Provide the (X, Y) coordinate of the cell's center where the given text is located.  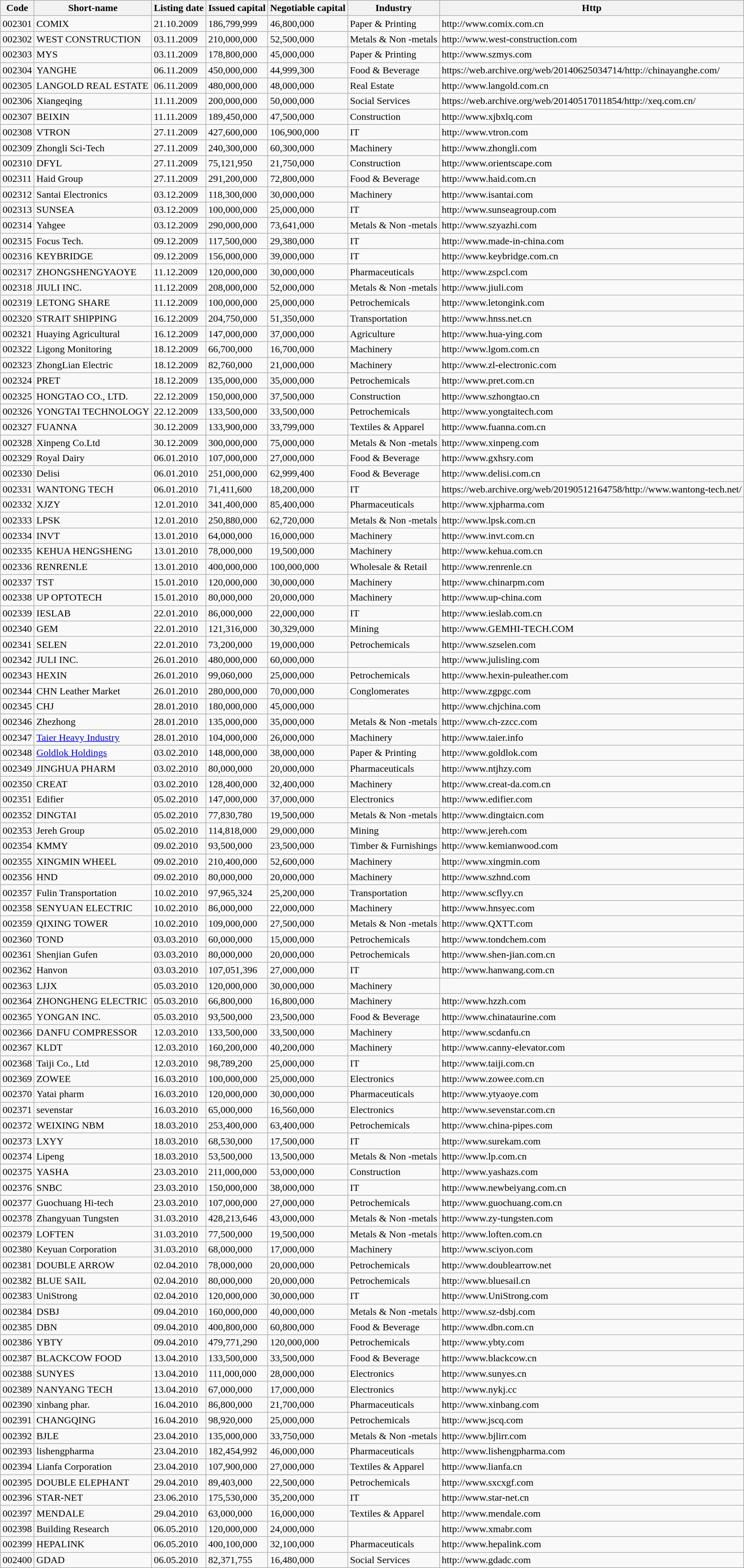
http://www.xmabr.com (591, 1529)
http://www.jscq.com (591, 1420)
HEPALINK (93, 1544)
002365 (17, 1017)
97,965,324 (237, 892)
002309 (17, 148)
450,000,000 (237, 70)
002367 (17, 1048)
Real Estate (393, 86)
002343 (17, 675)
002378 (17, 1219)
002358 (17, 908)
http://www.china-pipes.com (591, 1125)
Fulin Transportation (93, 892)
479,771,290 (237, 1343)
ZHONGSHENGYAOYE (93, 272)
341,400,000 (237, 505)
http://www.surekam.com (591, 1141)
208,000,000 (237, 287)
CHANGQING (93, 1420)
002322 (17, 349)
35,200,000 (308, 1498)
WEIXING NBM (93, 1125)
http://www.scdanfu.cn (591, 1032)
002312 (17, 194)
http://www.GEMHI-TECH.COM (591, 629)
http://www.yashazs.com (591, 1172)
002338 (17, 598)
Santai Electronics (93, 194)
002396 (17, 1498)
ZOWEE (93, 1079)
http://www.creat-da.com.cn (591, 784)
002340 (17, 629)
002359 (17, 923)
Yatai pharm (93, 1094)
GEM (93, 629)
QIXING TOWER (93, 923)
68,530,000 (237, 1141)
44,999,300 (308, 70)
251,000,000 (237, 474)
SELEN (93, 644)
http://www.kehua.com.cn (591, 551)
Zhangyuan Tungsten (93, 1219)
http://www.gxhsry.com (591, 458)
Http (591, 8)
25,200,000 (308, 892)
http://www.xinpeng.com (591, 442)
002303 (17, 55)
002364 (17, 1001)
002360 (17, 939)
http://www.lpsk.com.cn (591, 520)
UniStrong (93, 1296)
002307 (17, 117)
210,000,000 (237, 39)
STRAIT SHIPPING (93, 318)
16,480,000 (308, 1560)
400,800,000 (237, 1327)
DANFU COMPRESSOR (93, 1032)
002393 (17, 1451)
Delisi (93, 474)
39,000,000 (308, 256)
148,000,000 (237, 753)
https://web.archive.org/web/20140517011854/http://xeq.com.cn/ (591, 101)
002399 (17, 1544)
002336 (17, 567)
Short-name (93, 8)
002381 (17, 1265)
21,700,000 (308, 1405)
178,800,000 (237, 55)
http://www.haid.com.cn (591, 179)
002321 (17, 334)
http://www.zl-electronic.com (591, 365)
17,500,000 (308, 1141)
002333 (17, 520)
002344 (17, 691)
18,200,000 (308, 489)
Taier Heavy Industry (93, 738)
http://www.zhongli.com (591, 148)
http://www.bluesail.cn (591, 1281)
VTRON (93, 132)
http://www.bjlirr.com (591, 1435)
TST (93, 582)
CREAT (93, 784)
BJLE (93, 1435)
XINGMIN WHEEL (93, 861)
http://www.fuanna.com.cn (591, 427)
SUNYES (93, 1374)
http://www.letongink.com (591, 303)
WEST CONSTRUCTION (93, 39)
13,500,000 (308, 1156)
211,000,000 (237, 1172)
46,800,000 (308, 24)
DBN (93, 1327)
400,000,000 (237, 567)
37,500,000 (308, 396)
STAR-NET (93, 1498)
002390 (17, 1405)
http://www.zgpgc.com (591, 691)
107,900,000 (237, 1467)
http://www.xjpharma.com (591, 505)
002334 (17, 536)
http://www.delisi.com.cn (591, 474)
http://www.ntjhzy.com (591, 769)
002332 (17, 505)
http://www.gdadc.com (591, 1560)
82,371,755 (237, 1560)
http://www.chinataurine.com (591, 1017)
77,500,000 (237, 1234)
210,400,000 (237, 861)
240,300,000 (237, 148)
http://www.invt.com.cn (591, 536)
43,000,000 (308, 1219)
002383 (17, 1296)
http://www.hnss.net.cn (591, 318)
71,411,600 (237, 489)
189,450,000 (237, 117)
INVT (93, 536)
427,600,000 (237, 132)
RENRENLE (93, 567)
002374 (17, 1156)
CHN Leather Market (93, 691)
Agriculture (393, 334)
002373 (17, 1141)
http://www.tondchem.com (591, 939)
002341 (17, 644)
http://www.ieslab.com.cn (591, 613)
Xinpeng Co.Ltd (93, 442)
16,700,000 (308, 349)
http://www.loften.com.cn (591, 1234)
http://www.isantai.com (591, 194)
Timber & Furnishings (393, 846)
MYS (93, 55)
Taiji Co., Ltd (93, 1063)
Issued capital (237, 8)
Lianfa Corporation (93, 1467)
89,403,000 (237, 1482)
99,060,000 (237, 675)
http://www.edifier.com (591, 799)
http://www.jiuli.com (591, 287)
SENYUAN ELECTRIC (93, 908)
23.06.2010 (179, 1498)
002375 (17, 1172)
http://www.zspcl.com (591, 272)
002368 (17, 1063)
KEHUA HENGSHENG (93, 551)
002310 (17, 163)
160,000,000 (237, 1312)
002330 (17, 474)
52,500,000 (308, 39)
47,500,000 (308, 117)
175,530,000 (237, 1498)
http://www.west-construction.com (591, 39)
15,000,000 (308, 939)
118,300,000 (237, 194)
002306 (17, 101)
http://www.szhnd.com (591, 877)
002388 (17, 1374)
http://www.lianfa.cn (591, 1467)
21,000,000 (308, 365)
002345 (17, 707)
UP OPTOTECH (93, 598)
http://www.sxcxgf.com (591, 1482)
http://www.szselen.com (591, 644)
002316 (17, 256)
http://www.sunyes.cn (591, 1374)
KMMY (93, 846)
72,800,000 (308, 179)
002372 (17, 1125)
Negotiable capital (308, 8)
JIULI INC. (93, 287)
IESLAB (93, 613)
LJJX (93, 986)
002335 (17, 551)
86,800,000 (237, 1405)
75,121,950 (237, 163)
CHJ (93, 707)
53,000,000 (308, 1172)
FUANNA (93, 427)
Code (17, 8)
62,999,400 (308, 474)
http://www.guochuang.com.cn (591, 1203)
50,000,000 (308, 101)
002315 (17, 241)
http://www.QXTT.com (591, 923)
64,000,000 (237, 536)
156,000,000 (237, 256)
82,760,000 (237, 365)
HND (93, 877)
ZHONGHENG ELECTRIC (93, 1001)
27,500,000 (308, 923)
LPSK (93, 520)
lishengpharma (93, 1451)
32,100,000 (308, 1544)
KEYBRIDGE (93, 256)
002350 (17, 784)
62,720,000 (308, 520)
002371 (17, 1110)
http://www.zowee.com.cn (591, 1079)
46,000,000 (308, 1451)
YONGTAI TECHNOLOGY (93, 411)
YBTY (93, 1343)
Shenjian Gufen (93, 955)
29,000,000 (308, 830)
TOND (93, 939)
http://www.shen-jian.com.cn (591, 955)
http://www.xinbang.com (591, 1405)
https://web.archive.org/web/20140625034714/http://chinayanghe.com/ (591, 70)
002325 (17, 396)
002370 (17, 1094)
Royal Dairy (93, 458)
http://www.xjbxlq.com (591, 117)
MENDALE (93, 1513)
002357 (17, 892)
002395 (17, 1482)
002354 (17, 846)
Zhezhong (93, 722)
114,818,000 (237, 830)
002398 (17, 1529)
http://www.lishengpharma.com (591, 1451)
002366 (17, 1032)
75,000,000 (308, 442)
106,900,000 (308, 132)
LOFTEN (93, 1234)
http://www.julisling.com (591, 660)
LETONG SHARE (93, 303)
002331 (17, 489)
002394 (17, 1467)
002380 (17, 1250)
19,000,000 (308, 644)
Industry (393, 8)
002392 (17, 1435)
002302 (17, 39)
280,000,000 (237, 691)
002304 (17, 70)
200,000,000 (237, 101)
160,200,000 (237, 1048)
002308 (17, 132)
Huaying Agricultural (93, 334)
http://www.hepalink.com (591, 1544)
65,000,000 (237, 1110)
002362 (17, 970)
http://www.hnsyec.com (591, 908)
http://www.ch-zzcc.com (591, 722)
BEIXIN (93, 117)
http://www.blackcow.cn (591, 1358)
85,400,000 (308, 505)
http://www.canny-elevator.com (591, 1048)
002319 (17, 303)
002320 (17, 318)
Wholesale & Retail (393, 567)
002384 (17, 1312)
16,560,000 (308, 1110)
182,454,992 (237, 1451)
32,400,000 (308, 784)
30,329,000 (308, 629)
002313 (17, 210)
52,600,000 (308, 861)
186,799,999 (237, 24)
SNBC (93, 1188)
002305 (17, 86)
73,200,000 (237, 644)
DINGTAI (93, 815)
xinbang phar. (93, 1405)
002311 (17, 179)
48,000,000 (308, 86)
http://www.ytyaoye.com (591, 1094)
33,750,000 (308, 1435)
WANTONG TECH (93, 489)
https://web.archive.org/web/20190512164758/http://www.wantong-tech.net/ (591, 489)
002342 (17, 660)
Guochuang Hi-tech (93, 1203)
002346 (17, 722)
http://www.newbeiyang.com.cn (591, 1188)
51,350,000 (308, 318)
002323 (17, 365)
http://www.orientscape.com (591, 163)
Goldlok Holdings (93, 753)
111,000,000 (237, 1374)
107,051,396 (237, 970)
XJZY (93, 505)
002318 (17, 287)
http://www.chinarpm.com (591, 582)
http://www.keybridge.com.cn (591, 256)
Listing date (179, 8)
98,789,200 (237, 1063)
002386 (17, 1343)
http://www.taiji.com.cn (591, 1063)
http://www.doublearrow.net (591, 1265)
Focus Tech. (93, 241)
63,000,000 (237, 1513)
290,000,000 (237, 225)
002339 (17, 613)
002379 (17, 1234)
JINGHUA PHARM (93, 769)
http://www.szyazhi.com (591, 225)
002355 (17, 861)
Building Research (93, 1529)
HONGTAO CO., LTD. (93, 396)
28,000,000 (308, 1374)
http://www.sciyon.com (591, 1250)
128,400,000 (237, 784)
DOUBLE ELEPHANT (93, 1482)
002385 (17, 1327)
250,880,000 (237, 520)
http://www.pret.com.cn (591, 380)
204,750,000 (237, 318)
Yahgee (93, 225)
002391 (17, 1420)
63,400,000 (308, 1125)
21,750,000 (308, 163)
http://www.dbn.com.cn (591, 1327)
16,800,000 (308, 1001)
253,400,000 (237, 1125)
http://www.up-china.com (591, 598)
http://www.szhongtao.cn (591, 396)
http://www.ybty.com (591, 1343)
http://www.sunseagroup.com (591, 210)
http://www.lp.com.cn (591, 1156)
http://www.sz-dsbj.com (591, 1312)
Ligong Monitoring (93, 349)
104,000,000 (237, 738)
BLUE SAIL (93, 1281)
Keyuan Corporation (93, 1250)
60,300,000 (308, 148)
002327 (17, 427)
DFYL (93, 163)
GDAD (93, 1560)
24,000,000 (308, 1529)
40,200,000 (308, 1048)
002301 (17, 24)
JULI INC. (93, 660)
http://www.UniStrong.com (591, 1296)
117,500,000 (237, 241)
http://www.lgom.com.cn (591, 349)
002397 (17, 1513)
Haid Group (93, 179)
http://www.hanwang.com.cn (591, 970)
Jereh Group (93, 830)
http://www.szmys.com (591, 55)
73,641,000 (308, 225)
BLACKCOW FOOD (93, 1358)
Edifier (93, 799)
66,700,000 (237, 349)
60,800,000 (308, 1327)
400,100,000 (237, 1544)
121,316,000 (237, 629)
LXYY (93, 1141)
COMIX (93, 24)
http://www.jereh.com (591, 830)
http://www.comix.com.cn (591, 24)
Hanvon (93, 970)
http://www.scflyy.cn (591, 892)
002329 (17, 458)
002400 (17, 1560)
http://www.dingtaicn.com (591, 815)
http://www.xingmin.com (591, 861)
21.10.2009 (179, 24)
DOUBLE ARROW (93, 1265)
HEXIN (93, 675)
002352 (17, 815)
002324 (17, 380)
http://www.kemianwood.com (591, 846)
002353 (17, 830)
29,380,000 (308, 241)
26,000,000 (308, 738)
http://www.hua-ying.com (591, 334)
22,500,000 (308, 1482)
YASHA (93, 1172)
http://www.taier.info (591, 738)
002382 (17, 1281)
Conglomerates (393, 691)
002314 (17, 225)
002348 (17, 753)
300,000,000 (237, 442)
Zhongli Sci-Tech (93, 148)
http://www.langold.com.cn (591, 86)
002389 (17, 1389)
http://www.renrenle.cn (591, 567)
DSBJ (93, 1312)
98,920,000 (237, 1420)
YANGHE (93, 70)
428,213,646 (237, 1219)
Xiangeqing (93, 101)
http://www.mendale.com (591, 1513)
002349 (17, 769)
Lipeng (93, 1156)
002369 (17, 1079)
sevenstar (93, 1110)
67,000,000 (237, 1389)
http://www.made-in-china.com (591, 241)
77,830,780 (237, 815)
SUNSEA (93, 210)
http://www.chjchina.com (591, 707)
002376 (17, 1188)
NANYANG TECH (93, 1389)
53,500,000 (237, 1156)
180,000,000 (237, 707)
002326 (17, 411)
68,000,000 (237, 1250)
002337 (17, 582)
40,000,000 (308, 1312)
http://www.hexin-puleather.com (591, 675)
002361 (17, 955)
52,000,000 (308, 287)
http://www.vtron.com (591, 132)
ZhongLian Electric (93, 365)
http://www.hzzh.com (591, 1001)
70,000,000 (308, 691)
002328 (17, 442)
002387 (17, 1358)
http://www.star-net.cn (591, 1498)
66,800,000 (237, 1001)
002317 (17, 272)
http://www.yongtaitech.com (591, 411)
33,799,000 (308, 427)
http://www.goldlok.com (591, 753)
PRET (93, 380)
002356 (17, 877)
http://www.sevenstar.com.cn (591, 1110)
002351 (17, 799)
LANGOLD REAL ESTATE (93, 86)
http://www.nykj.cc (591, 1389)
002377 (17, 1203)
http://www.zy-tungsten.com (591, 1219)
YONGAN INC. (93, 1017)
291,200,000 (237, 179)
002363 (17, 986)
109,000,000 (237, 923)
002347 (17, 738)
133,900,000 (237, 427)
KLDT (93, 1048)
